Return the (X, Y) coordinate for the center point of the cell that contains the specified text.  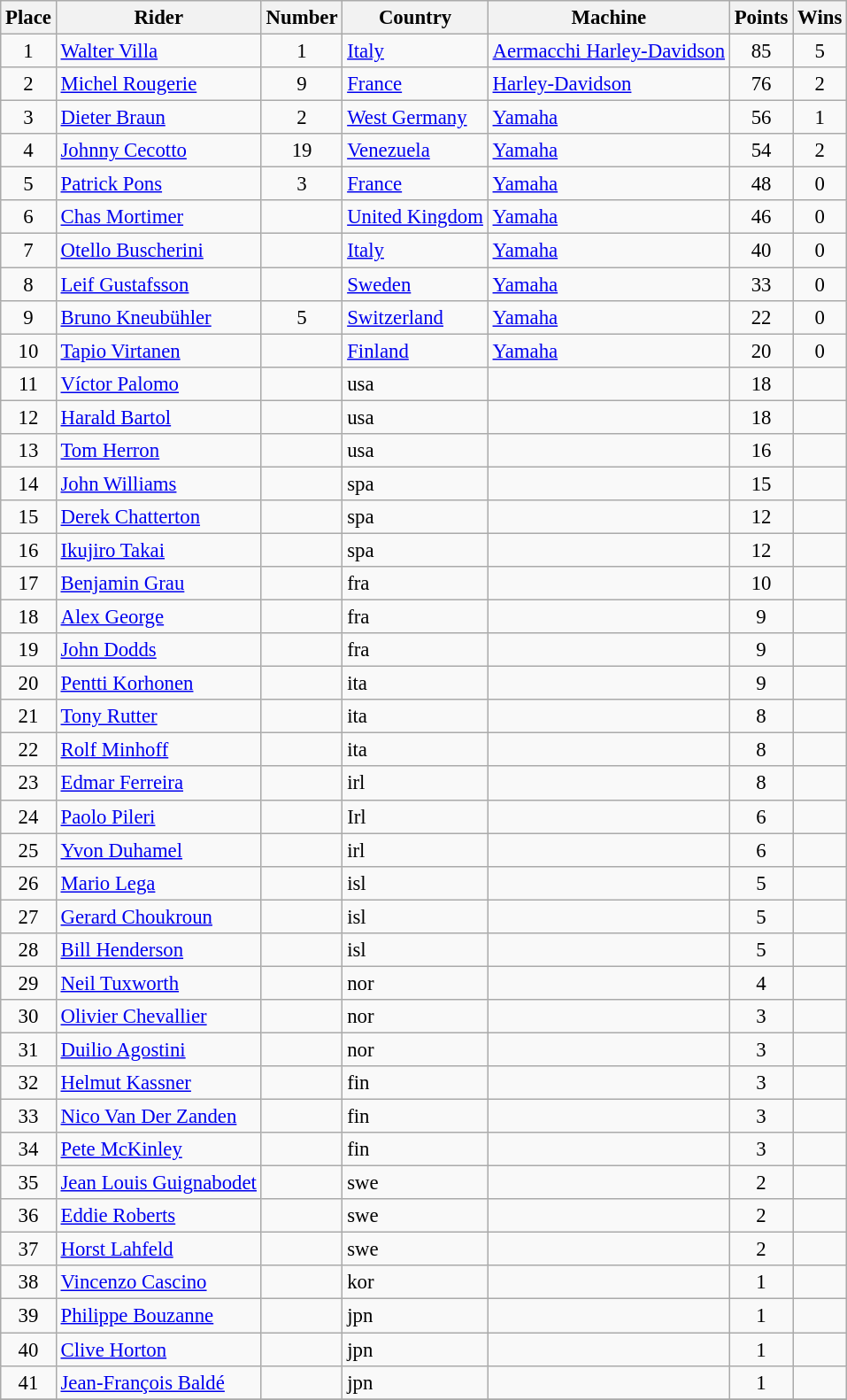
Country (415, 18)
Tapio Virtanen (158, 351)
Wins (820, 18)
Number (302, 18)
West Germany (415, 118)
23 (28, 784)
Clive Horton (158, 1350)
7 (28, 251)
41 (28, 1382)
36 (28, 1216)
Walter Villa (158, 51)
Leif Gustafsson (158, 284)
Points (761, 18)
Nico Van Der Zanden (158, 1117)
Patrick Pons (158, 184)
21 (28, 716)
Bruno Kneubühler (158, 317)
John Williams (158, 483)
17 (28, 584)
Chas Mortimer (158, 217)
32 (28, 1083)
Gerard Choukroun (158, 917)
Johnny Cecotto (158, 151)
Otello Buscherini (158, 251)
Helmut Kassner (158, 1083)
Benjamin Grau (158, 584)
11 (28, 383)
Finland (415, 351)
37 (28, 1249)
John Dodds (158, 650)
Pentti Korhonen (158, 684)
Ikujiro Takai (158, 550)
Tony Rutter (158, 716)
Aermacchi Harley-Davidson (609, 51)
85 (761, 51)
Neil Tuxworth (158, 983)
Eddie Roberts (158, 1216)
Derek Chatterton (158, 517)
54 (761, 151)
31 (28, 1049)
56 (761, 118)
Venezuela (415, 151)
24 (28, 816)
38 (28, 1283)
Switzerland (415, 317)
27 (28, 917)
Mario Lega (158, 883)
Paolo Pileri (158, 816)
Jean-François Baldé (158, 1382)
Irl (415, 816)
29 (28, 983)
28 (28, 950)
Rider (158, 18)
39 (28, 1316)
Alex George (158, 617)
30 (28, 1017)
Machine (609, 18)
48 (761, 184)
Yvon Duhamel (158, 850)
Philippe Bouzanne (158, 1316)
Harald Bartol (158, 417)
76 (761, 84)
13 (28, 451)
25 (28, 850)
Horst Lahfeld (158, 1249)
Michel Rougerie (158, 84)
kor (415, 1283)
Edmar Ferreira (158, 784)
Jean Louis Guignabodet (158, 1183)
Place (28, 18)
Duilio Agostini (158, 1049)
Harley-Davidson (609, 84)
United Kingdom (415, 217)
Bill Henderson (158, 950)
14 (28, 483)
Vincenzo Cascino (158, 1283)
Dieter Braun (158, 118)
Tom Herron (158, 451)
Sweden (415, 284)
26 (28, 883)
35 (28, 1183)
Víctor Palomo (158, 383)
Olivier Chevallier (158, 1017)
46 (761, 217)
34 (28, 1149)
Pete McKinley (158, 1149)
Rolf Minhoff (158, 750)
